Identify which cell holds the provided text, then report its [x, y] central coordinate. 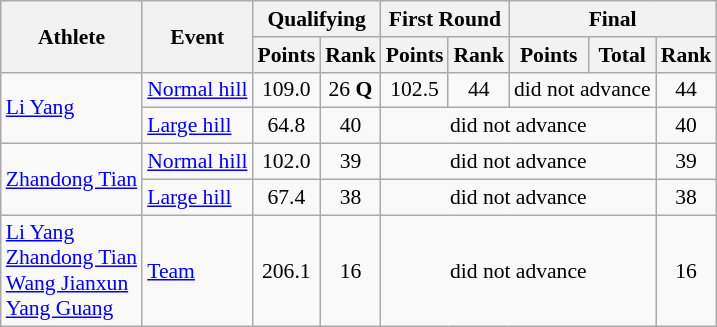
102.5 [415, 90]
206.1 [286, 271]
67.4 [286, 197]
Athlete [72, 36]
Li Yang [72, 108]
Final [612, 19]
Event [197, 36]
Li YangZhandong TianWang JianxunYang Guang [72, 271]
26 Q [350, 90]
Zhandong Tian [72, 180]
102.0 [286, 162]
109.0 [286, 90]
Total [622, 55]
First Round [445, 19]
Qualifying [316, 19]
Team [197, 271]
64.8 [286, 126]
